Pinpoint the cell where the given text exists, returning its [x, y] midpoint coordinate. 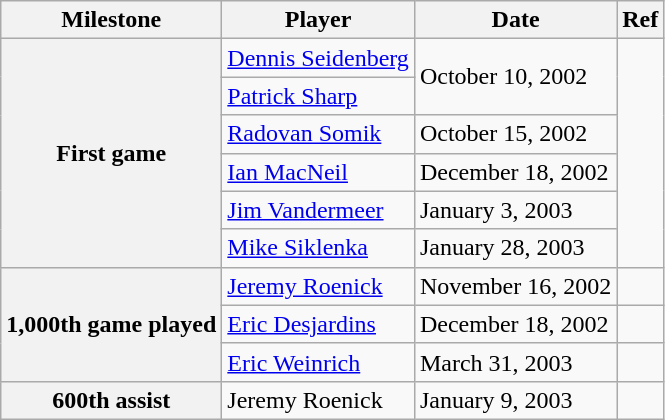
Player [318, 20]
January 28, 2003 [515, 248]
Jim Vandermeer [318, 210]
January 9, 2003 [515, 400]
Radovan Somik [318, 134]
First game [112, 153]
March 31, 2003 [515, 362]
Ref [640, 20]
Dennis Seidenberg [318, 58]
October 10, 2002 [515, 77]
Eric Desjardins [318, 324]
January 3, 2003 [515, 210]
600th assist [112, 400]
October 15, 2002 [515, 134]
Eric Weinrich [318, 362]
Mike Siklenka [318, 248]
Patrick Sharp [318, 96]
Milestone [112, 20]
1,000th game played [112, 324]
Date [515, 20]
November 16, 2002 [515, 286]
Ian MacNeil [318, 172]
